Return the [x, y] coordinate for the center point of the cell that contains the specified text.  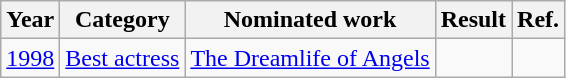
Year [30, 20]
1998 [30, 58]
Best actress [122, 58]
Result [473, 20]
Ref. [538, 20]
Category [122, 20]
Nominated work [310, 20]
The Dreamlife of Angels [310, 58]
